Detect which cell encompasses the target text, then output its (x, y) center coordinate. 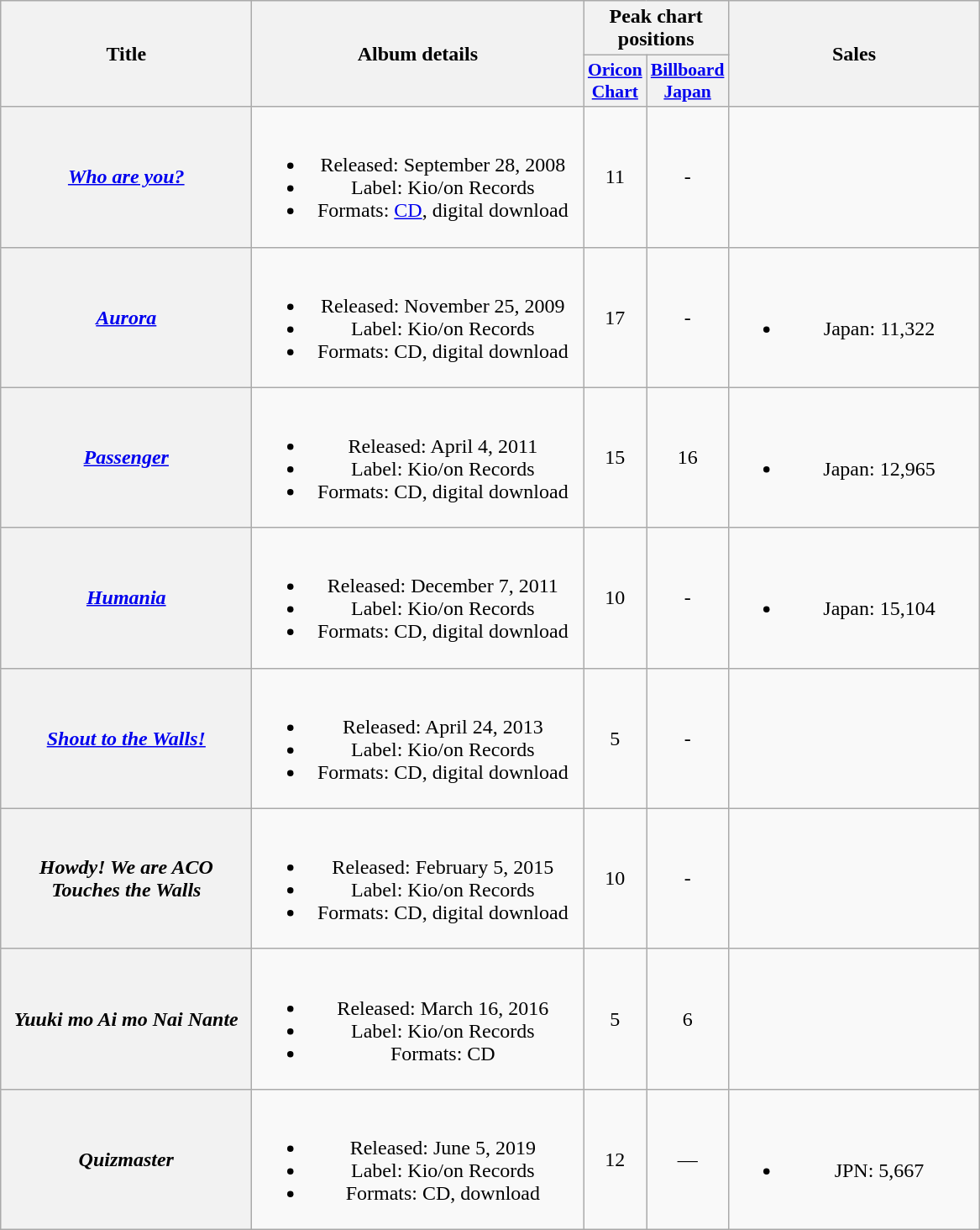
— (688, 1159)
Quizmaster (126, 1159)
Released: November 25, 2009Label: Kio/on RecordsFormats: CD, digital download (418, 318)
12 (615, 1159)
Who are you? (126, 176)
16 (688, 457)
Japan: 11,322 (853, 318)
Humania (126, 598)
6 (688, 1018)
Peak chart positions (657, 29)
Japan: 15,104 (853, 598)
Released: September 28, 2008Label: Kio/on RecordsFormats: CD, digital download (418, 176)
Released: February 5, 2015Label: Kio/on RecordsFormats: CD, digital download (418, 879)
Shout to the Walls! (126, 738)
Japan: 12,965 (853, 457)
Howdy! We are ACO Touches the Walls (126, 879)
JPN: 5,667 (853, 1159)
Aurora (126, 318)
17 (615, 318)
15 (615, 457)
Oricon Chart (615, 81)
Title (126, 54)
Yuuki mo Ai mo Nai Nante (126, 1018)
Released: April 24, 2013Label: Kio/on RecordsFormats: CD, digital download (418, 738)
Passenger (126, 457)
Released: June 5, 2019Label: Kio/on RecordsFormats: CD, download (418, 1159)
Released: April 4, 2011Label: Kio/on RecordsFormats: CD, digital download (418, 457)
Released: March 16, 2016Label: Kio/on RecordsFormats: CD (418, 1018)
Released: December 7, 2011Label: Kio/on RecordsFormats: CD, digital download (418, 598)
Sales (853, 54)
11 (615, 176)
Billboard Japan (688, 81)
Album details (418, 54)
